Locate the cell with the specified text and output its (X, Y) center coordinate. 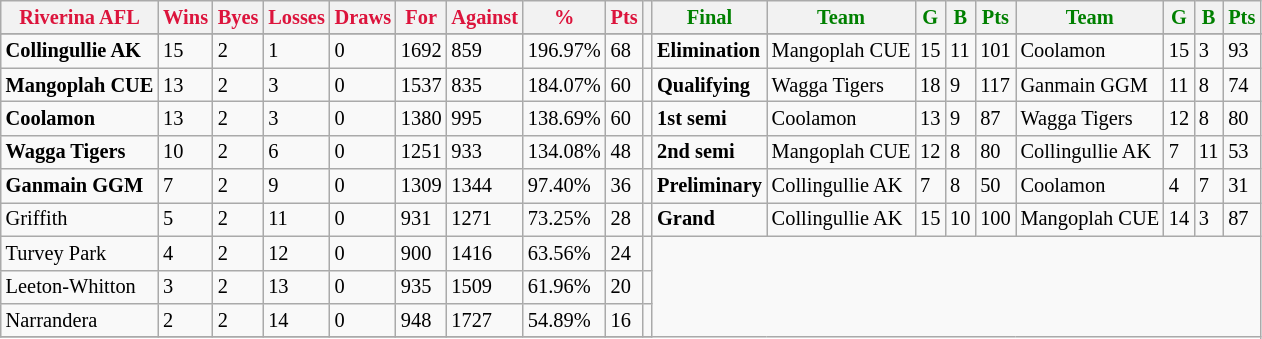
859 (484, 51)
1416 (484, 253)
20 (624, 287)
Preliminary (710, 186)
Wins (186, 17)
28 (624, 219)
1251 (421, 152)
1344 (484, 186)
1727 (484, 320)
48 (624, 152)
Elimination (710, 51)
31 (1242, 186)
Riverina AFL (80, 17)
134.08% (564, 152)
18 (930, 85)
933 (484, 152)
54.89% (564, 320)
1309 (421, 186)
Leeton-Whitton (80, 287)
1271 (484, 219)
63.56% (564, 253)
100 (995, 219)
196.97% (564, 51)
6 (296, 152)
74 (1242, 85)
Losses (296, 17)
36 (624, 186)
93 (1242, 51)
1st semi (710, 118)
16 (624, 320)
24 (624, 253)
% (564, 17)
68 (624, 51)
995 (484, 118)
1 (296, 51)
1380 (421, 118)
935 (421, 287)
Turvey Park (80, 253)
2nd semi (710, 152)
Against (484, 17)
948 (421, 320)
931 (421, 219)
53 (1242, 152)
Final (710, 17)
Griffith (80, 219)
184.07% (564, 85)
Narrandera (80, 320)
1509 (484, 287)
Draws (363, 17)
Qualifying (710, 85)
5 (186, 219)
1537 (421, 85)
61.96% (564, 287)
900 (421, 253)
50 (995, 186)
117 (995, 85)
Grand (710, 219)
Byes (238, 17)
138.69% (564, 118)
97.40% (564, 186)
101 (995, 51)
73.25% (564, 219)
For (421, 17)
835 (484, 85)
1692 (421, 51)
